Output the [X, Y] coordinate of the center of the cell containing the given text.  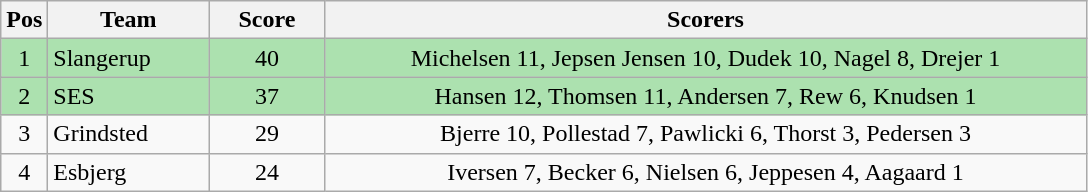
37 [267, 96]
1 [24, 58]
4 [24, 172]
40 [267, 58]
Esbjerg [128, 172]
Bjerre 10, Pollestad 7, Pawlicki 6, Thorst 3, Pedersen 3 [706, 134]
Score [267, 20]
SES [128, 96]
29 [267, 134]
Iversen 7, Becker 6, Nielsen 6, Jeppesen 4, Aagaard 1 [706, 172]
Hansen 12, Thomsen 11, Andersen 7, Rew 6, Knudsen 1 [706, 96]
Michelsen 11, Jepsen Jensen 10, Dudek 10, Nagel 8, Drejer 1 [706, 58]
Team [128, 20]
2 [24, 96]
Scorers [706, 20]
Grindsted [128, 134]
3 [24, 134]
24 [267, 172]
Slangerup [128, 58]
Pos [24, 20]
